Output the (X, Y) coordinate of the center of the cell containing the given text.  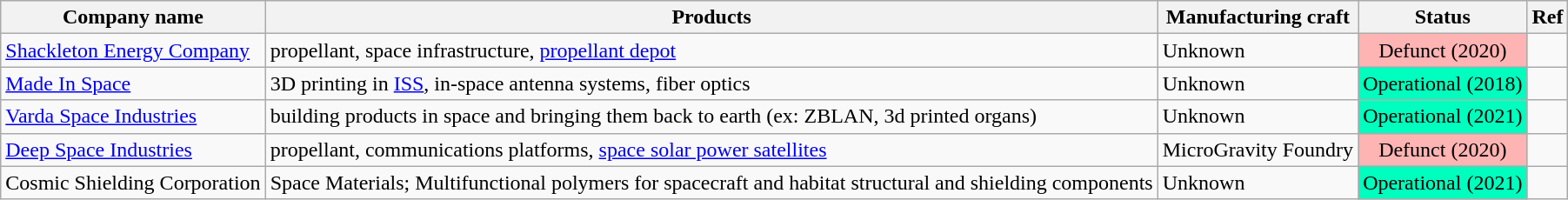
Deep Space Industries (133, 150)
propellant, communications platforms, space solar power satellites (711, 150)
Cosmic Shielding Corporation (133, 183)
Operational (2018) (1443, 83)
Manufacturing craft (1258, 17)
Made In Space (133, 83)
Varda Space Industries (133, 117)
Shackleton Energy Company (133, 50)
Company name (133, 17)
3D printing in ISS, in-space antenna systems, fiber optics (711, 83)
Space Materials; Multifunctional polymers for spacecraft and habitat structural and shielding components (711, 183)
building products in space and bringing them back to earth (ex: ZBLAN, 3d printed organs) (711, 117)
propellant, space infrastructure, propellant depot (711, 50)
Products (711, 17)
MicroGravity Foundry (1258, 150)
Status (1443, 17)
Ref (1548, 17)
